Find where the given text appears and provide that cell's center as [X, Y] coordinate. 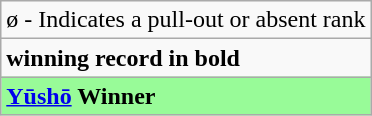
ø - Indicates a pull-out or absent rank [186, 20]
winning record in bold [186, 58]
Yūshō Winner [186, 96]
